Identify which cell holds the provided text, then report its [X, Y] central coordinate. 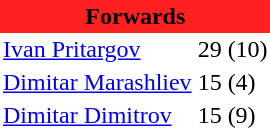
Ivan Pritargov [98, 50]
Dimitar Marashliev [98, 82]
29 [210, 50]
15 [210, 82]
